Provide the [x, y] coordinate of the cell's center where the given text is located.  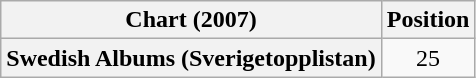
Position [428, 20]
Swedish Albums (Sverigetopplistan) [191, 58]
Chart (2007) [191, 20]
25 [428, 58]
